Identify which cell holds the provided text, then report its (x, y) central coordinate. 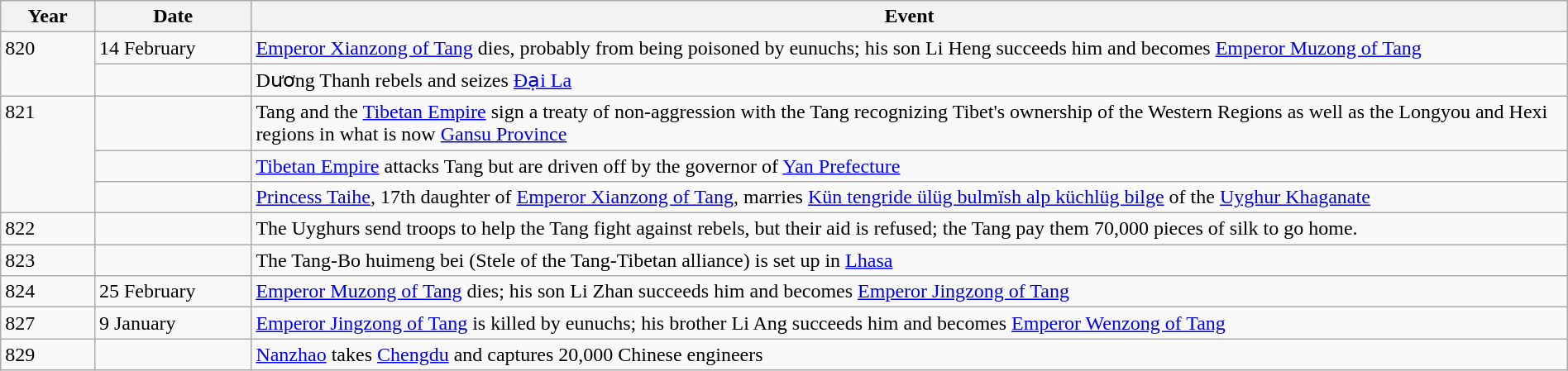
820 (48, 64)
Dương Thanh rebels and seizes Đại La (910, 80)
Year (48, 17)
Nanzhao takes Chengdu and captures 20,000 Chinese engineers (910, 354)
821 (48, 154)
Emperor Xianzong of Tang dies, probably from being poisoned by eunuchs; his son Li Heng succeeds him and becomes Emperor Muzong of Tang (910, 48)
Event (910, 17)
829 (48, 354)
9 January (172, 323)
Princess Taihe, 17th daughter of Emperor Xianzong of Tang, marries Kün tengride ülüg bulmïsh alp küchlüg bilge of the Uyghur Khaganate (910, 197)
827 (48, 323)
The Uyghurs send troops to help the Tang fight against rebels, but their aid is refused; the Tang pay them 70,000 pieces of silk to go home. (910, 229)
Tibetan Empire attacks Tang but are driven off by the governor of Yan Prefecture (910, 166)
824 (48, 292)
Emperor Jingzong of Tang is killed by eunuchs; his brother Li Ang succeeds him and becomes Emperor Wenzong of Tang (910, 323)
822 (48, 229)
Emperor Muzong of Tang dies; his son Li Zhan succeeds him and becomes Emperor Jingzong of Tang (910, 292)
Date (172, 17)
25 February (172, 292)
14 February (172, 48)
The Tang-Bo huimeng bei (Stele of the Tang-Tibetan alliance) is set up in Lhasa (910, 260)
823 (48, 260)
